Identify which cell holds the provided text, then report its (x, y) central coordinate. 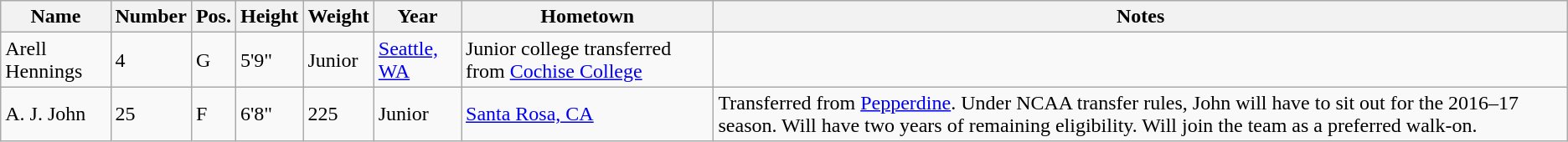
Number (151, 17)
G (213, 60)
25 (151, 114)
F (213, 114)
225 (338, 114)
Seattle, WA (417, 60)
5'9" (269, 60)
A. J. John (55, 114)
Junior college transferred from Cochise College (586, 60)
4 (151, 60)
Santa Rosa, CA (586, 114)
Pos. (213, 17)
6'8" (269, 114)
Weight (338, 17)
Height (269, 17)
Name (55, 17)
Notes (1141, 17)
Arell Hennings (55, 60)
Year (417, 17)
Hometown (586, 17)
